Provide the [x, y] coordinate of the cell's center where the given text is located.  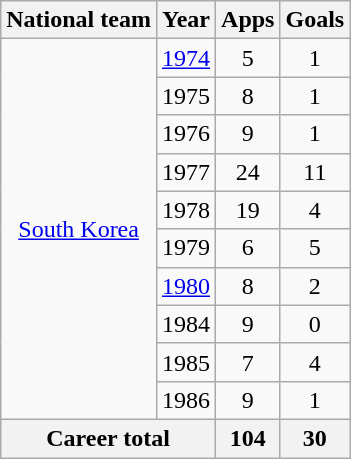
7 [248, 362]
Goals [315, 20]
Apps [248, 20]
0 [315, 324]
24 [248, 172]
South Korea [79, 230]
19 [248, 210]
1984 [186, 324]
Year [186, 20]
1974 [186, 58]
2 [315, 286]
1986 [186, 400]
11 [315, 172]
1979 [186, 248]
1975 [186, 96]
30 [315, 438]
1976 [186, 134]
104 [248, 438]
6 [248, 248]
1985 [186, 362]
Career total [108, 438]
1977 [186, 172]
1980 [186, 286]
National team [79, 20]
1978 [186, 210]
